Identify which cell holds the provided text, then report its (x, y) central coordinate. 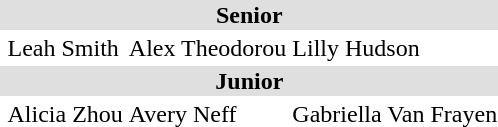
Leah Smith (65, 48)
Alex Theodorou (208, 48)
